For the text-containing cell, return its midpoint in (X, Y) coordinate format. 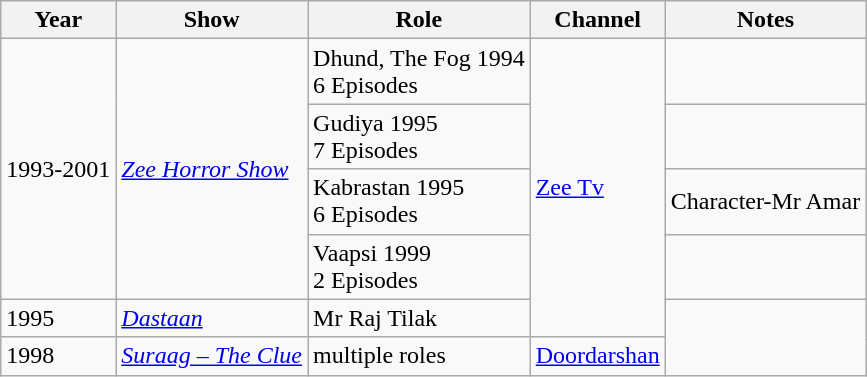
1998 (58, 356)
Zee Tv (598, 188)
1995 (58, 318)
Kabrastan 19956 Episodes (420, 202)
Notes (766, 20)
multiple roles (420, 356)
Dastaan (212, 318)
1993-2001 (58, 169)
Character-Mr Amar (766, 202)
Dhund, The Fog 19946 Episodes (420, 72)
Zee Horror Show (212, 169)
Vaapsi 19992 Episodes (420, 266)
Role (420, 20)
Suraag – The Clue (212, 356)
Gudiya 19957 Episodes (420, 136)
Doordarshan (598, 356)
Channel (598, 20)
Year (58, 20)
Mr Raj Tilak (420, 318)
Show (212, 20)
